Scan for the cell matching the given text and deliver its [x, y] coordinate at center. 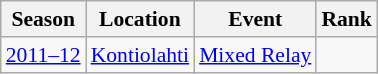
Season [44, 19]
Kontiolahti [140, 55]
2011–12 [44, 55]
Rank [346, 19]
Event [255, 19]
Mixed Relay [255, 55]
Location [140, 19]
